Extract the [x, y] coordinate from the center of the cell holding the provided text.  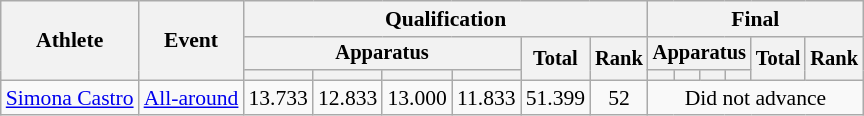
Event [192, 40]
12.833 [348, 98]
51.399 [556, 98]
11.833 [486, 98]
13.000 [416, 98]
52 [619, 98]
Final [756, 19]
All-around [192, 98]
Did not advance [756, 98]
Simona Castro [70, 98]
Athlete [70, 40]
13.733 [278, 98]
Qualification [445, 19]
